Output the [X, Y] coordinate of the center of the cell containing the given text.  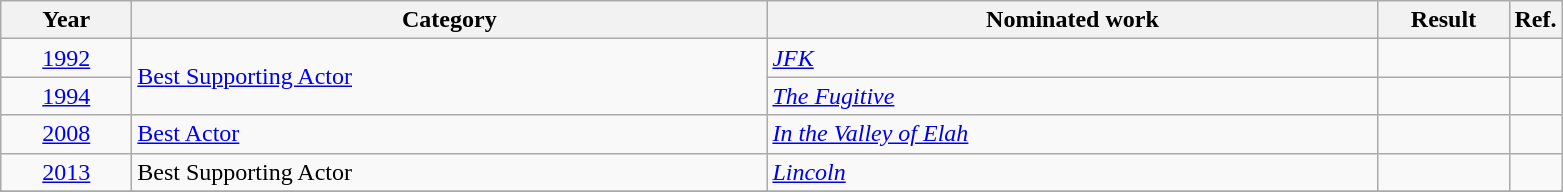
Nominated work [1072, 20]
Year [66, 20]
2008 [66, 134]
1994 [66, 96]
Best Actor [450, 134]
1992 [66, 58]
Ref. [1536, 20]
The Fugitive [1072, 96]
Result [1444, 20]
Category [450, 20]
In the Valley of Elah [1072, 134]
Lincoln [1072, 172]
2013 [66, 172]
JFK [1072, 58]
